Determine the [X, Y] coordinate at the center of the cell enclosing the given text.  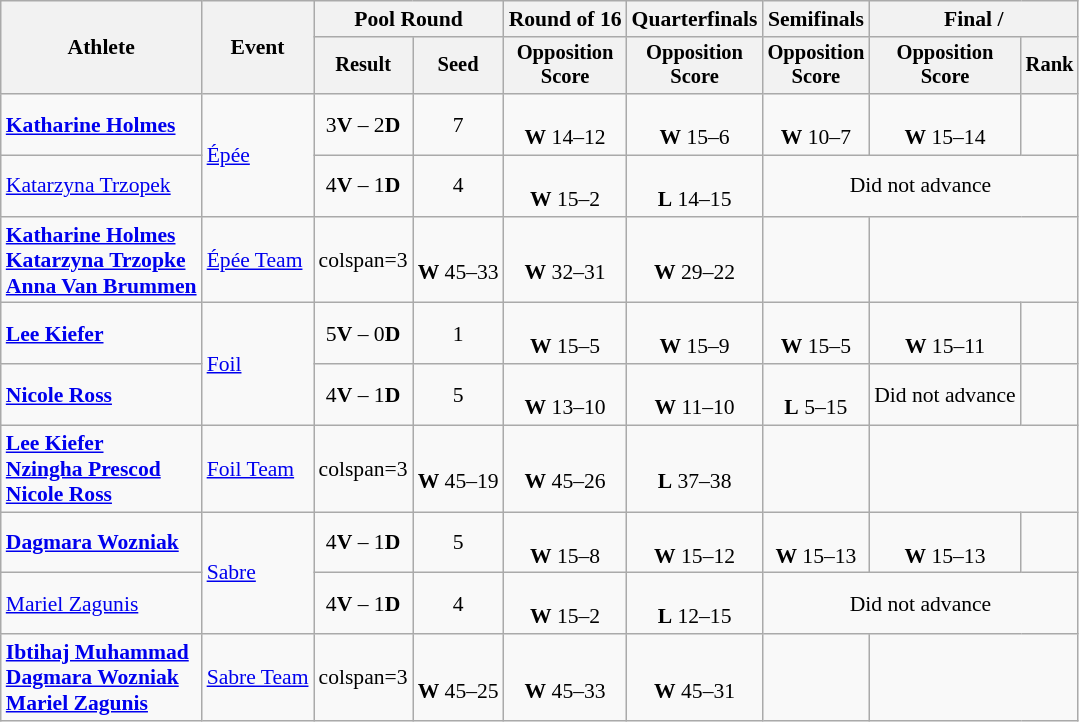
W 11–10 [695, 394]
Dagmara Wozniak [102, 542]
W 15–14 [945, 124]
Rank [1050, 66]
L 12–15 [695, 604]
Ibtihaj MuhammadDagmara WozniakMariel Zagunis [102, 678]
W 45–26 [566, 470]
Mariel Zagunis [102, 604]
5V – 0D [364, 334]
Sabre [258, 573]
L 37–38 [695, 470]
Épée [258, 155]
Round of 16 [566, 19]
Katharine HolmesKatarzyna TrzopkeAnna Van Brummen [102, 260]
W 14–12 [566, 124]
W 45–31 [695, 678]
Seed [458, 66]
Semifinals [816, 19]
Katarzyna Trzopek [102, 186]
W 15–8 [566, 542]
Foil Team [258, 470]
Sabre Team [258, 678]
Épée Team [258, 260]
W 45–25 [458, 678]
W 15–12 [695, 542]
Nicole Ross [102, 394]
Athlete [102, 48]
1 [458, 334]
Lee Kiefer [102, 334]
W 15–11 [945, 334]
W 32–31 [566, 260]
Quarterfinals [695, 19]
3V – 2D [364, 124]
W 15–6 [695, 124]
W 13–10 [566, 394]
W 10–7 [816, 124]
Katharine Holmes [102, 124]
7 [458, 124]
Event [258, 48]
Foil [258, 364]
Result [364, 66]
Lee KieferNzingha PrescodNicole Ross [102, 470]
W 29–22 [695, 260]
W 15–9 [695, 334]
W 45–19 [458, 470]
Pool Round [409, 19]
Final / [974, 19]
L 5–15 [816, 394]
L 14–15 [695, 186]
